Pinpoint the cell where the given text exists, returning its (X, Y) midpoint coordinate. 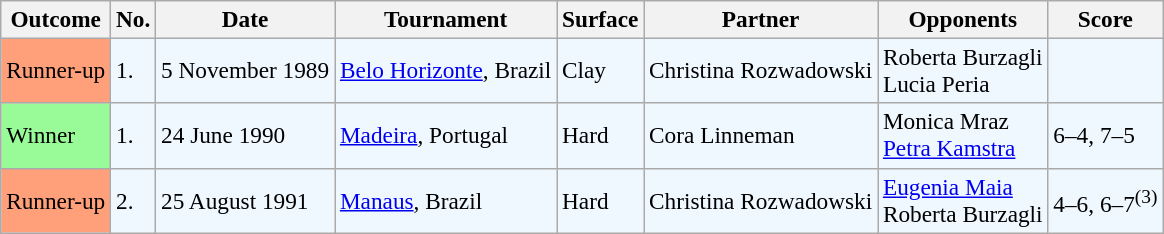
Outcome (56, 19)
Score (1106, 19)
Cora Linneman (761, 136)
5 November 1989 (246, 70)
Surface (600, 19)
6–4, 7–5 (1106, 136)
Roberta Burzagli Lucia Peria (963, 70)
Tournament (446, 19)
Winner (56, 136)
4–6, 6–7(3) (1106, 200)
Opponents (963, 19)
25 August 1991 (246, 200)
Clay (600, 70)
2. (134, 200)
Monica Mraz Petra Kamstra (963, 136)
Madeira, Portugal (446, 136)
Date (246, 19)
No. (134, 19)
Partner (761, 19)
Belo Horizonte, Brazil (446, 70)
Manaus, Brazil (446, 200)
24 June 1990 (246, 136)
Eugenia Maia Roberta Burzagli (963, 200)
